Search for the cell housing the specified text and yield its (x, y) center coordinate. 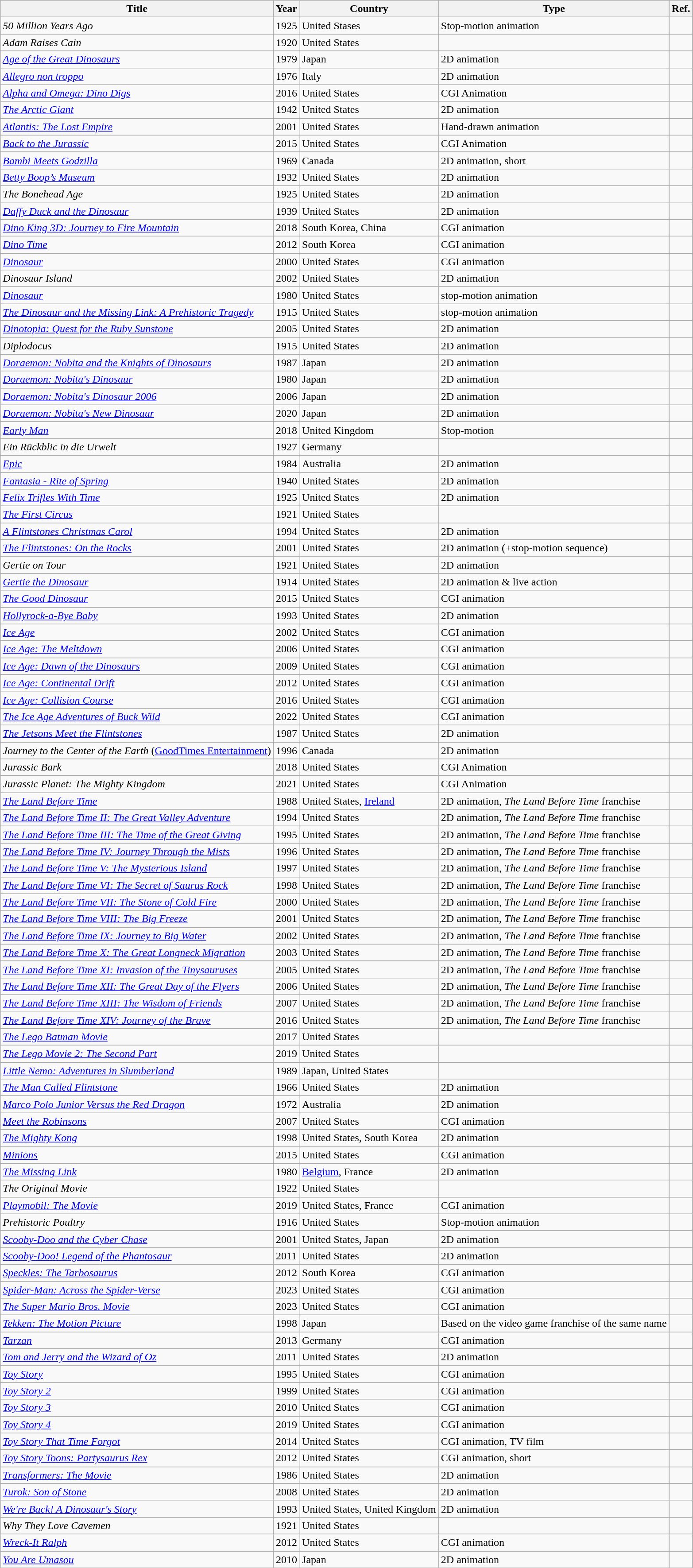
Toy Story 4 (137, 1425)
Age of the Great Dinosaurs (137, 59)
Bambi Meets Godzilla (137, 160)
The Land Before Time IV: Journey Through the Mists (137, 852)
Adam Raises Cain (137, 43)
1999 (287, 1391)
The Ice Age Adventures of Buck Wild (137, 716)
The Land Before Time XIV: Journey of the Brave (137, 1020)
The Original Movie (137, 1189)
The Missing Link (137, 1172)
United States, Ireland (369, 801)
The Land Before Time XI: Invasion of the Tinysauruses (137, 969)
Jurassic Planet: The Mighty Kingdom (137, 784)
The Land Before Time VIII: The Big Freeze (137, 919)
1984 (287, 464)
Transformers: The Movie (137, 1475)
Allegro non troppo (137, 76)
The Good Dinosaur (137, 599)
Prehistoric Poultry (137, 1222)
Early Man (137, 430)
Back to the Jurassic (137, 143)
50 Million Years Ago (137, 26)
Speckles: The Tarbosaurus (137, 1273)
1922 (287, 1189)
The Flintstones: On the Rocks (137, 548)
1997 (287, 868)
2017 (287, 1037)
Felix Trifles With Time (137, 498)
Based on the video game franchise of the same name (554, 1324)
2008 (287, 1492)
Tom and Jerry and the Wizard of Oz (137, 1357)
United States, Japan (369, 1239)
Doraemon: Nobita's New Dinosaur (137, 413)
The Land Before Time II: The Great Valley Adventure (137, 818)
Doraemon: Nobita's Dinosaur (137, 379)
2014 (287, 1441)
2D animation (+stop-motion sequence) (554, 548)
1927 (287, 447)
Ice Age: Dawn of the Dinosaurs (137, 666)
Doraemon: Nobita's Dinosaur 2006 (137, 396)
1988 (287, 801)
Meet the Robinsons (137, 1121)
The Land Before Time (137, 801)
The Land Before Time III: The Time of the Great Giving (137, 835)
1976 (287, 76)
Toy Story (137, 1374)
1969 (287, 160)
Wreck-It Ralph (137, 1542)
Doraemon: Nobita and the Knights of Dinosaurs (137, 363)
Type (554, 9)
Spider-Man: Across the Spider-Verse (137, 1290)
Marco Polo Junior Versus the Red Dragon (137, 1104)
Jurassic Bark (137, 767)
Minions (137, 1155)
1986 (287, 1475)
1942 (287, 110)
The Land Before Time VII: The Stone of Cold Fire (137, 902)
Scooby-Doo! Legend of the Phantosaur (137, 1256)
Year (287, 9)
1940 (287, 480)
The Bonehead Age (137, 194)
Dino Time (137, 245)
Toy Story Toons: Partysaurus Rex (137, 1458)
1979 (287, 59)
2022 (287, 716)
1989 (287, 1071)
1914 (287, 582)
Daffy Duck and the Dinosaur (137, 211)
The Jetsons Meet the Flintstones (137, 733)
Italy (369, 76)
The Arctic Giant (137, 110)
Dino King 3D: Journey to Fire Mountain (137, 228)
United States, United Kingdom (369, 1509)
2D animation & live action (554, 582)
Japan, United States (369, 1071)
Alpha and Omega: Dino Digs (137, 93)
Ref. (681, 9)
Hand-drawn animation (554, 127)
1920 (287, 43)
Diplodocus (137, 346)
Journey to the Center of the Earth (GoodTimes Entertainment) (137, 751)
The Super Mario Bros. Movie (137, 1307)
Toy Story 3 (137, 1408)
United Stases (369, 26)
Dinotopia: Quest for the Ruby Sunstone (137, 329)
Betty Boop’s Museum (137, 177)
United States, France (369, 1205)
Hollyrock-a-Bye Baby (137, 616)
2009 (287, 666)
1966 (287, 1088)
The First Circus (137, 515)
Dinosaur Island (137, 279)
Ice Age: Collision Course (137, 700)
The Lego Batman Movie (137, 1037)
1932 (287, 177)
Ice Age: Continental Drift (137, 683)
Country (369, 9)
South Korea, China (369, 228)
2013 (287, 1340)
2021 (287, 784)
We're Back! A Dinosaur's Story (137, 1509)
A Flintstones Christmas Carol (137, 531)
Stop-motion (554, 430)
Atlantis: The Lost Empire (137, 127)
Tarzan (137, 1340)
Turok: Son of Stone (137, 1492)
The Land Before Time IX: Journey to Big Water (137, 936)
Why They Love Cavemen (137, 1525)
The Land Before Time V: The Mysterious Island (137, 868)
2020 (287, 413)
Toy Story That Time Forgot (137, 1441)
Epic (137, 464)
United States, South Korea (369, 1138)
The Mighty Kong (137, 1138)
Toy Story 2 (137, 1391)
2003 (287, 952)
The Land Before Time VI: The Secret of Saurus Rock (137, 885)
The Land Before Time XII: The Great Day of the Flyers (137, 986)
Fantasia - Rite of Spring (137, 480)
1916 (287, 1222)
United Kingdom (369, 430)
1939 (287, 211)
Scooby-Doo and the Cyber Chase (137, 1239)
Ice Age: The Meltdown (137, 649)
1972 (287, 1104)
Little Nemo: Adventures in Slumberland (137, 1071)
You Are Umasou (137, 1559)
The Land Before Time XIII: The Wisdom of Friends (137, 1003)
The Man Called Flintstone (137, 1088)
CGI animation, TV film (554, 1441)
CGI animation, short (554, 1458)
Playmobil: The Movie (137, 1205)
Title (137, 9)
2D animation, short (554, 160)
Gertie on Tour (137, 565)
The Lego Movie 2: The Second Part (137, 1054)
Gertie the Dinosaur (137, 582)
Tekken: The Motion Picture (137, 1324)
The Dinosaur and the Missing Link: A Prehistoric Tragedy (137, 312)
Ice Age (137, 632)
Belgium, France (369, 1172)
Ein Rückblic in die Urwelt (137, 447)
The Land Before Time X: The Great Longneck Migration (137, 952)
